Capture the cell that displays the provided text and extract its [x, y] central coordinate. 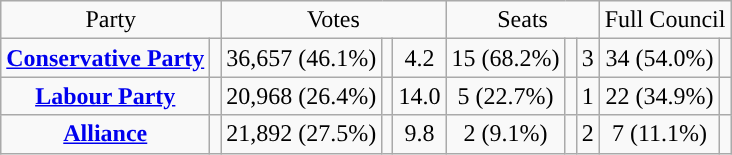
1 [588, 96]
Votes [334, 20]
22 (34.9%) [660, 96]
15 (68.2%) [506, 58]
3 [588, 58]
20,968 (26.4%) [302, 96]
Conservative Party [106, 58]
14.0 [420, 96]
Alliance [106, 134]
7 (11.1%) [660, 134]
2 (9.1%) [506, 134]
2 [588, 134]
Party [111, 20]
9.8 [420, 134]
36,657 (46.1%) [302, 58]
Full Council [665, 20]
34 (54.0%) [660, 58]
Labour Party [106, 96]
Seats [522, 20]
21,892 (27.5%) [302, 134]
4.2 [420, 58]
5 (22.7%) [506, 96]
